Detect which cell encompasses the target text, then output its [x, y] center coordinate. 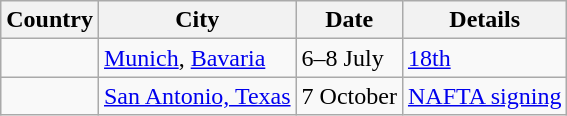
Country [50, 20]
7 October [349, 96]
Date [349, 20]
Details [484, 20]
San Antonio, Texas [197, 96]
6–8 July [349, 58]
City [197, 20]
NAFTA signing [484, 96]
Munich, Bavaria [197, 58]
18th [484, 58]
